Output the (X, Y) coordinate of the center of the cell containing the given text.  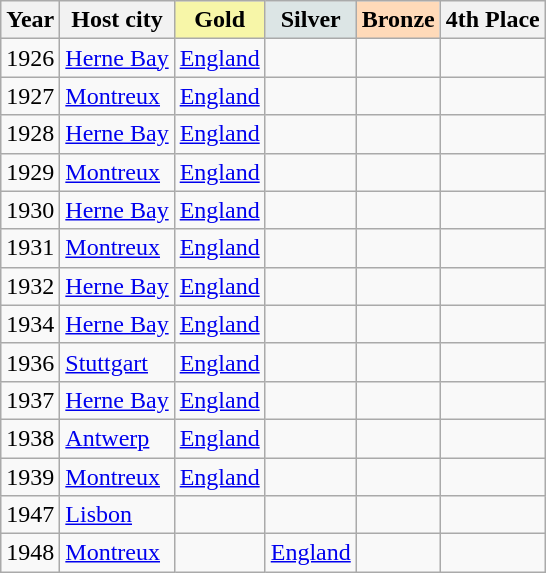
Gold (220, 20)
1928 (30, 134)
Year (30, 20)
Bronze (398, 20)
Lisbon (117, 515)
1947 (30, 515)
1948 (30, 553)
Antwerp (117, 438)
1938 (30, 438)
Stuttgart (117, 362)
Host city (117, 20)
1932 (30, 286)
1936 (30, 362)
1930 (30, 210)
1934 (30, 324)
1927 (30, 96)
4th Place (492, 20)
1931 (30, 248)
1926 (30, 58)
1929 (30, 172)
Silver (310, 20)
1939 (30, 477)
1937 (30, 400)
